Output the [x, y] coordinate of the center of the cell containing the given text.  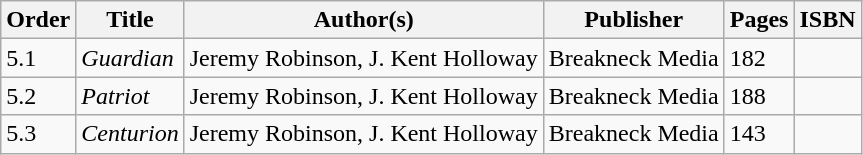
Title [130, 20]
Author(s) [364, 20]
182 [759, 58]
5.1 [38, 58]
Pages [759, 20]
Patriot [130, 96]
5.2 [38, 96]
143 [759, 134]
188 [759, 96]
Guardian [130, 58]
5.3 [38, 134]
Order [38, 20]
Centurion [130, 134]
ISBN [828, 20]
Publisher [634, 20]
